Return the (X, Y) coordinate for the center point of the cell that contains the specified text.  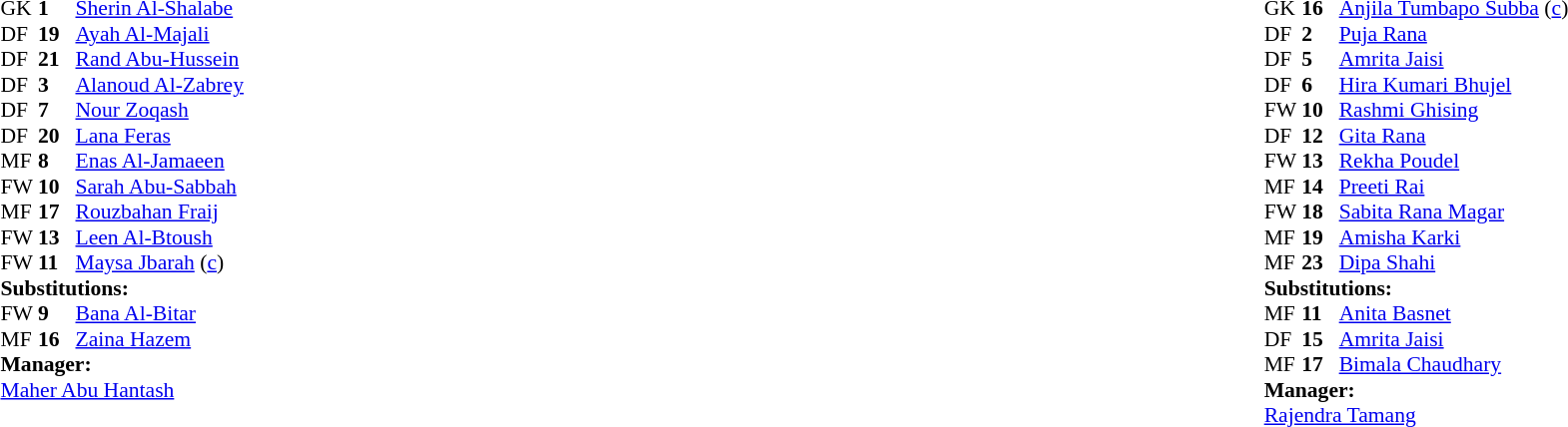
14 (1320, 187)
Bana Al-Bitar (160, 314)
6 (1320, 85)
Rand Abu-Hussein (160, 59)
Sarah Abu-Sabbah (160, 187)
Enas Al-Jamaeen (160, 161)
15 (1320, 339)
20 (57, 136)
Maysa Jbarah (c) (160, 262)
23 (1320, 262)
5 (1320, 59)
Substitutions: (122, 288)
Zaina Hazem (160, 339)
18 (1320, 213)
Nour Zoqash (160, 111)
Ayah Al-Majali (160, 34)
12 (1320, 136)
Leen Al-Btoush (160, 237)
2 (1320, 34)
3 (57, 85)
8 (57, 161)
Manager: (122, 364)
Maher Abu Hantash (122, 390)
9 (57, 314)
16 (57, 339)
Lana Feras (160, 136)
7 (57, 111)
21 (57, 59)
Alanoud Al-Zabrey (160, 85)
Rouzbahan Fraij (160, 213)
